Determine the (X, Y) coordinate at the center of the cell enclosing the given text.  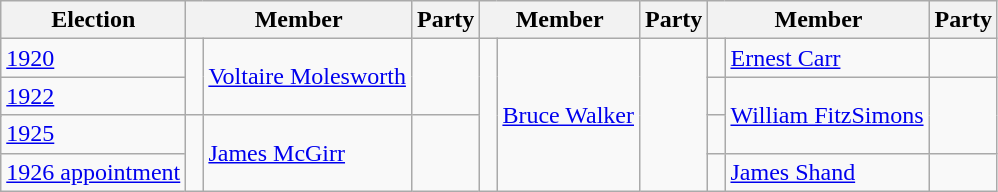
William FitzSimons (827, 115)
Voltaire Molesworth (308, 77)
Ernest Carr (827, 58)
James McGirr (308, 153)
1926 appointment (94, 172)
Election (94, 20)
James Shand (827, 172)
1925 (94, 134)
1922 (94, 96)
1920 (94, 58)
Bruce Walker (568, 115)
